Detect which cell encompasses the target text, then output its [x, y] center coordinate. 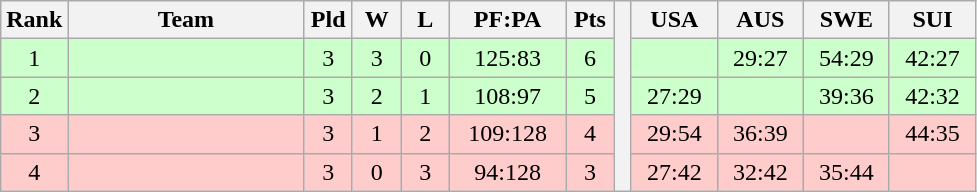
44:35 [932, 134]
35:44 [846, 172]
27:42 [674, 172]
AUS [760, 20]
5 [590, 96]
W [376, 20]
USA [674, 20]
125:83 [508, 58]
Rank [34, 20]
108:97 [508, 96]
L [426, 20]
29:54 [674, 134]
Pld [328, 20]
Team [186, 20]
Pts [590, 20]
29:27 [760, 58]
109:128 [508, 134]
42:27 [932, 58]
54:29 [846, 58]
42:32 [932, 96]
PF:PA [508, 20]
SWE [846, 20]
36:39 [760, 134]
32:42 [760, 172]
39:36 [846, 96]
6 [590, 58]
94:128 [508, 172]
27:29 [674, 96]
SUI [932, 20]
